Return [X, Y] of the center of cell containing provided text 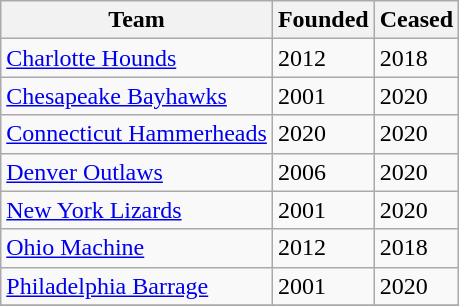
New York Lizards [137, 210]
Philadelphia Barrage [137, 286]
Charlotte Hounds [137, 58]
Chesapeake Bayhawks [137, 96]
Connecticut Hammerheads [137, 134]
Founded [323, 20]
Team [137, 20]
Ceased [416, 20]
2006 [323, 172]
Ohio Machine [137, 248]
Denver Outlaws [137, 172]
